Capture the cell that displays the provided text and extract its (x, y) central coordinate. 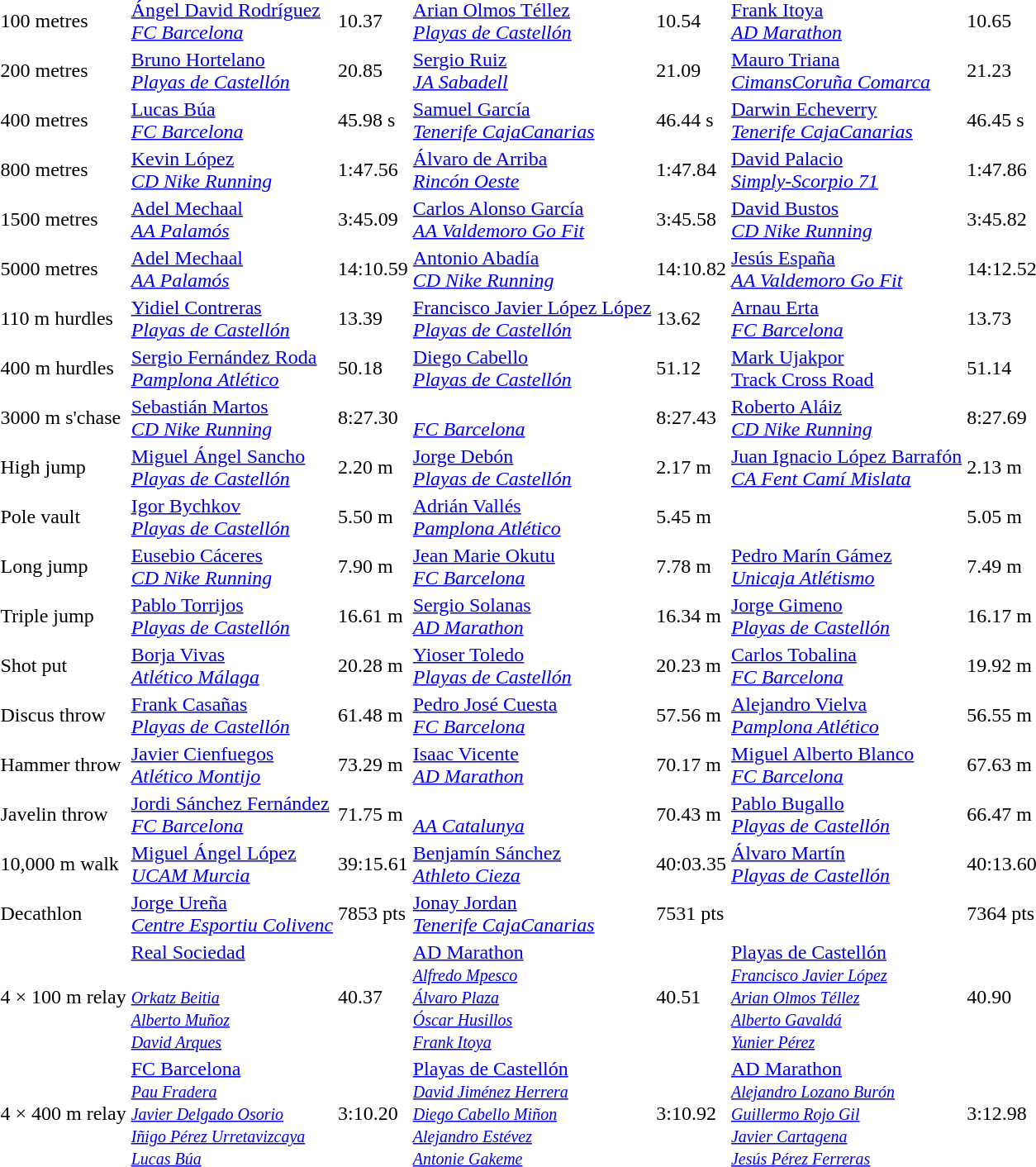
20.23 m (691, 666)
Javier CienfuegosAtlético Montijo (231, 765)
Bruno Hortelano Playas de Castellón (231, 71)
2.20 m (373, 468)
14:10.59 (373, 269)
Alejandro VielvaPamplona Atlético (846, 716)
8:27.43 (691, 418)
Francisco Javier López LópezPlayas de Castellón (532, 319)
Jorge DebónPlayas de Castellón (532, 468)
7853 pts (373, 914)
7.78 m (691, 567)
Borja VivasAtlético Málaga (231, 666)
57.56 m (691, 716)
Miguel Alberto BlancoFC Barcelona (846, 765)
5.50 m (373, 517)
Darwin EcheverryTenerife CajaCanarias (846, 121)
Jorge GimenoPlayas de Castellón (846, 617)
40.37 (373, 997)
Eusebio CáceresCD Nike Running (231, 567)
Adrián VallésPamplona Atlético (532, 517)
Diego CabelloPlayas de Castellón (532, 369)
21.09 (691, 71)
73.29 m (373, 765)
Igor BychkovPlayas de Castellón (231, 517)
Mauro TrianaCimansCoruña Comarca (846, 71)
Sergio SolanasAD Marathon (532, 617)
Miguel Ángel SanchoPlayas de Castellón (231, 468)
AD MarathonAlfredo MpescoÁlvaro PlazaÓscar HusillosFrank Itoya (532, 997)
Carlos Alonso GarcíaAA Valdemoro Go Fit (532, 220)
7.90 m (373, 567)
Yioser ToledoPlayas de Castellón (532, 666)
Carlos TobalinaFC Barcelona (846, 666)
45.98 s (373, 121)
Arnau ErtaFC Barcelona (846, 319)
Frank CasañasPlayas de Castellón (231, 716)
Playas de CastellónFrancisco Javier LópezArian Olmos TéllezAlberto GavaldáYunier Pérez (846, 997)
71.75 m (373, 815)
Jordi Sánchez FernándezFC Barcelona (231, 815)
40:03.35 (691, 865)
14:10.82 (691, 269)
Pablo TorrijosPlayas de Castellón (231, 617)
1:47.56 (373, 170)
Jonay JordanTenerife CajaCanarias (532, 914)
70.43 m (691, 815)
40.51 (691, 997)
Jesús EspañaAA Valdemoro Go Fit (846, 269)
Pedro Marín GámezUnicaja Atlétismo (846, 567)
46.44 s (691, 121)
Jean Marie OkutuFC Barcelona (532, 567)
Miguel Ángel LópezUCAM Murcia (231, 865)
50.18 (373, 369)
7531 pts (691, 914)
39:15.61 (373, 865)
Lucas BúaFC Barcelona (231, 121)
20.28 m (373, 666)
20.85 (373, 71)
Sergio Fernández RodaPamplona Atlético (231, 369)
Juan Ignacio López BarrafónCA Fent Camí Mislata (846, 468)
Pablo BugalloPlayas de Castellón (846, 815)
3:45.58 (691, 220)
FC Barcelona (532, 418)
2.17 m (691, 468)
16.61 m (373, 617)
David Palacio Simply-Scorpio 71 (846, 170)
Antonio AbadíaCD Nike Running (532, 269)
8:27.30 (373, 418)
Álvaro de ArribaRincón Oeste (532, 170)
61.48 m (373, 716)
Roberto AláizCD Nike Running (846, 418)
Benjamín SánchezAthleto Cieza (532, 865)
Kevin LópezCD Nike Running (231, 170)
Sebastián MartosCD Nike Running (231, 418)
5.45 m (691, 517)
51.12 (691, 369)
70.17 m (691, 765)
Samuel GarcíaTenerife CajaCanarias (532, 121)
13.62 (691, 319)
Jorge UreñaCentre Esportiu Colivenc (231, 914)
1:47.84 (691, 170)
David BustosCD Nike Running (846, 220)
16.34 m (691, 617)
Sergio RuizJA Sabadell (532, 71)
AA Catalunya (532, 815)
Isaac VicenteAD Marathon (532, 765)
Real Sociedad Orkatz BeitiaAlberto MuñozDavid Arques (231, 997)
Yidiel ContrerasPlayas de Castellón (231, 319)
3:45.09 (373, 220)
Mark Ujakpor Track Cross Road (846, 369)
Pedro José CuestaFC Barcelona (532, 716)
Álvaro MartínPlayas de Castellón (846, 865)
13.39 (373, 319)
